Identify which cell holds the provided text, then report its (X, Y) central coordinate. 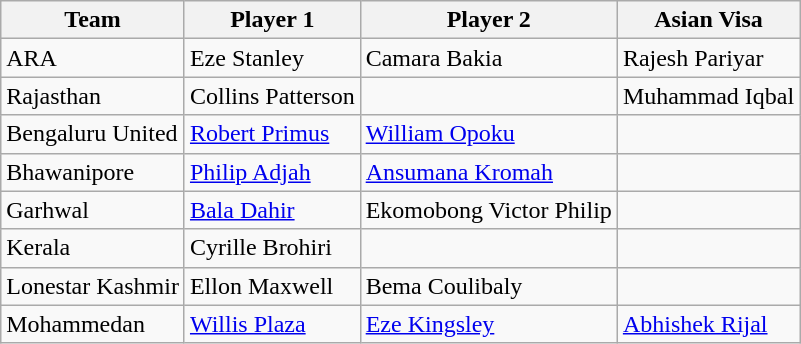
Eze Stanley (272, 58)
Player 1 (272, 20)
Bala Dahir (272, 210)
Asian Visa (708, 20)
Ellon Maxwell (272, 286)
Garhwal (93, 210)
Eze Kingsley (488, 324)
Philip Adjah (272, 172)
Abhishek Rijal (708, 324)
Robert Primus (272, 134)
Muhammad Iqbal (708, 96)
Ansumana Kromah (488, 172)
Ekomobong Victor Philip (488, 210)
Bhawanipore (93, 172)
ARA (93, 58)
Mohammedan (93, 324)
Player 2 (488, 20)
Collins Patterson (272, 96)
Bengaluru United (93, 134)
Willis Plaza (272, 324)
Rajasthan (93, 96)
William Opoku (488, 134)
Team (93, 20)
Rajesh Pariyar (708, 58)
Lonestar Kashmir (93, 286)
Kerala (93, 248)
Bema Coulibaly (488, 286)
Cyrille Brohiri (272, 248)
Camara Bakia (488, 58)
